Output the [x, y] coordinate of the center of the cell containing the given text.  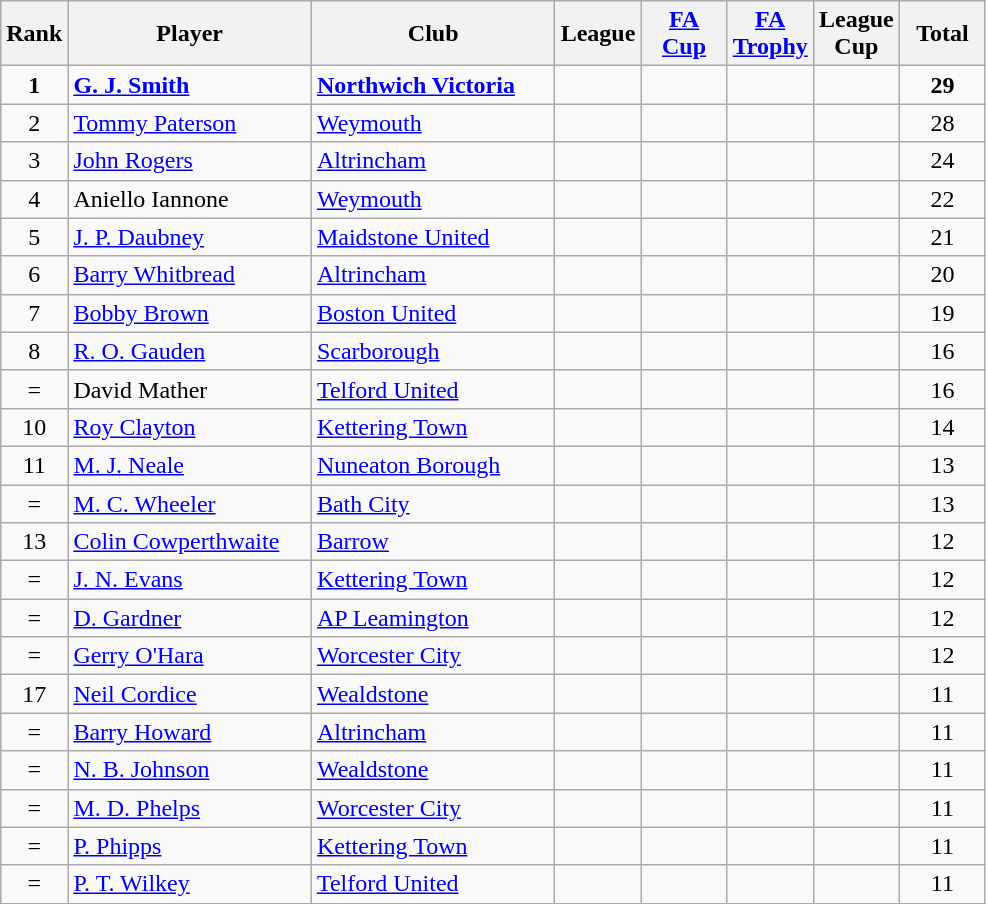
J. P. Daubney [190, 237]
28 [942, 123]
Player [190, 34]
Northwich Victoria [433, 85]
P. T. Wilkey [190, 884]
Barry Whitbread [190, 275]
M. C. Wheeler [190, 503]
22 [942, 199]
M. D. Phelps [190, 808]
8 [34, 351]
Scarborough [433, 351]
Total [942, 34]
John Rogers [190, 161]
19 [942, 313]
League [598, 34]
D. Gardner [190, 618]
20 [942, 275]
M. J. Neale [190, 465]
G. J. Smith [190, 85]
Neil Cordice [190, 694]
Gerry O'Hara [190, 656]
14 [942, 427]
Colin Cowperthwaite [190, 542]
5 [34, 237]
Bath City [433, 503]
Barry Howard [190, 732]
29 [942, 85]
FA Cup [684, 34]
4 [34, 199]
Maidstone United [433, 237]
N. B. Johnson [190, 770]
Boston United [433, 313]
21 [942, 237]
17 [34, 694]
P. Phipps [190, 846]
Tommy Paterson [190, 123]
Barrow [433, 542]
J. N. Evans [190, 580]
6 [34, 275]
3 [34, 161]
AP Leamington [433, 618]
2 [34, 123]
FA Trophy [770, 34]
24 [942, 161]
Club [433, 34]
League Cup [856, 34]
R. O. Gauden [190, 351]
7 [34, 313]
10 [34, 427]
David Mather [190, 389]
Rank [34, 34]
Bobby Brown [190, 313]
1 [34, 85]
Nuneaton Borough [433, 465]
Aniello Iannone [190, 199]
Roy Clayton [190, 427]
